Identify which cell holds the provided text, then report its (X, Y) central coordinate. 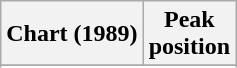
Peakposition (189, 34)
Chart (1989) (72, 34)
